Provide the (X, Y) coordinate of the cell's center where the given text is located.  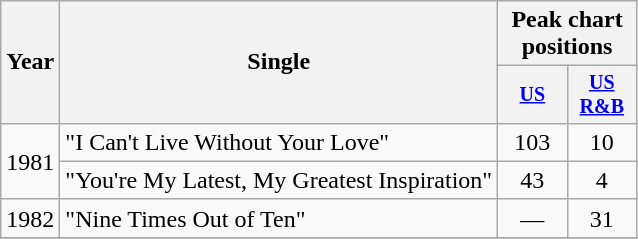
4 (602, 180)
Single (279, 62)
"Nine Times Out of Ten" (279, 218)
103 (532, 142)
1982 (30, 218)
10 (602, 142)
"You're My Latest, My Greatest Inspiration" (279, 180)
43 (532, 180)
Year (30, 62)
"I Can't Live Without Your Love" (279, 142)
— (532, 218)
US (532, 94)
31 (602, 218)
1981 (30, 161)
Peak chart positions (568, 34)
USR&B (602, 94)
